Pinpoint the cell where the given text exists, returning its (X, Y) midpoint coordinate. 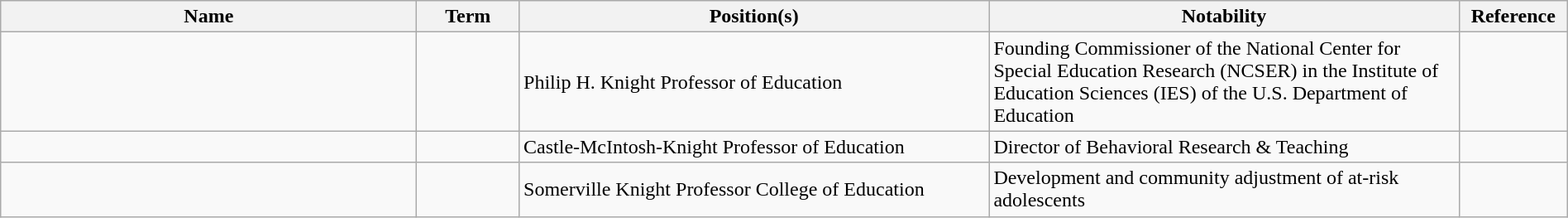
Term (468, 17)
Castle-McIntosh-Knight Professor of Education (754, 147)
Position(s) (754, 17)
Name (208, 17)
Notability (1224, 17)
Development and community adjustment of at-risk adolescents (1224, 189)
Director of Behavioral Research & Teaching (1224, 147)
Reference (1513, 17)
Philip H. Knight Professor of Education (754, 81)
Somerville Knight Professor College of Education (754, 189)
